From the cell containing the given text, extract its center point as (x, y) coordinate. 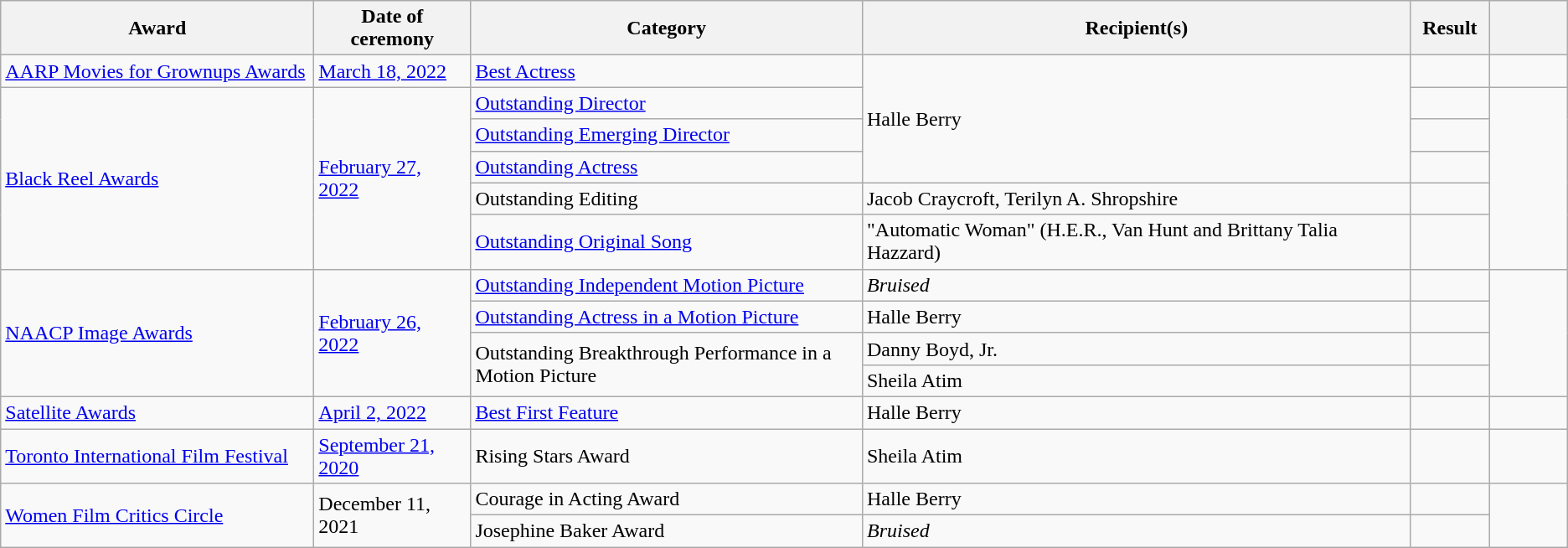
AARP Movies for Grownups Awards (157, 71)
Outstanding Independent Motion Picture (667, 285)
Outstanding Original Song (667, 241)
Courage in Acting Award (667, 499)
"Automatic Woman" (H.E.R., Van Hunt and Brittany Talia Hazzard) (1136, 241)
Women Film Critics Circle (157, 515)
Toronto International Film Festival (157, 456)
Satellite Awards (157, 412)
Outstanding Editing (667, 199)
Category (667, 28)
September 21, 2020 (392, 456)
Best Actress (667, 71)
February 26, 2022 (392, 333)
Jacob Craycroft, Terilyn A. Shropshire (1136, 199)
Award (157, 28)
Date of ceremony (392, 28)
Outstanding Emerging Director (667, 135)
Result (1450, 28)
February 27, 2022 (392, 178)
December 11, 2021 (392, 515)
Rising Stars Award (667, 456)
Recipient(s) (1136, 28)
Outstanding Director (667, 103)
Outstanding Actress (667, 167)
March 18, 2022 (392, 71)
Outstanding Actress in a Motion Picture (667, 317)
Danny Boyd, Jr. (1136, 349)
Outstanding Breakthrough Performance in a Motion Picture (667, 364)
Best First Feature (667, 412)
Josephine Baker Award (667, 531)
Black Reel Awards (157, 178)
NAACP Image Awards (157, 333)
April 2, 2022 (392, 412)
